Determine the [x, y] coordinate at the center of the cell enclosing the given text.  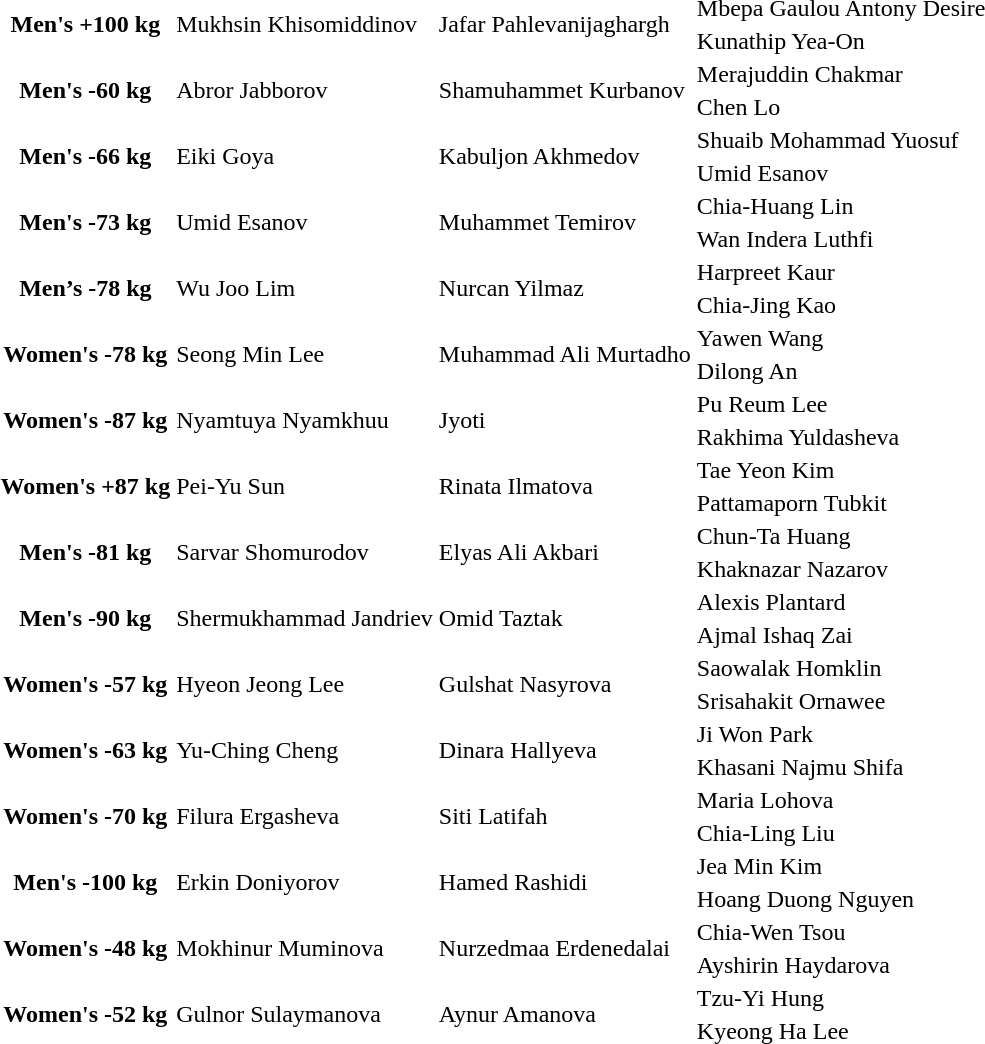
Dinara Hallyeva [564, 750]
Erkin Doniyorov [305, 882]
Shamuhammet Kurbanov [564, 90]
Nyamtuya Nyamkhuu [305, 420]
Hamed Rashidi [564, 882]
Mokhinur Muminova [305, 948]
Filura Ergasheva [305, 816]
Omid Taztak [564, 618]
Nurcan Yilmaz [564, 288]
Wu Joo Lim [305, 288]
Kabuljon Akhmedov [564, 156]
Muhammad Ali Murtadho [564, 354]
Siti Latifah [564, 816]
Eiki Goya [305, 156]
Elyas Ali Akbari [564, 552]
Muhammet Temirov [564, 222]
Pei-Yu Sun [305, 486]
Shermukhammad Jandriev [305, 618]
Jyoti [564, 420]
Seong Min Lee [305, 354]
Umid Esanov [305, 222]
Rinata Ilmatova [564, 486]
Nurzedmaa Erdenedalai [564, 948]
Hyeon Jeong Lee [305, 684]
Gulshat Nasyrova [564, 684]
Sarvar Shomurodov [305, 552]
Abror Jabborov [305, 90]
Yu-Ching Cheng [305, 750]
